From the cell containing the given text, extract its center point as [X, Y] coordinate. 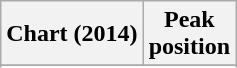
Peakposition [189, 34]
Chart (2014) [72, 34]
